Extract the [X, Y] coordinate from the center of the cell holding the provided text.  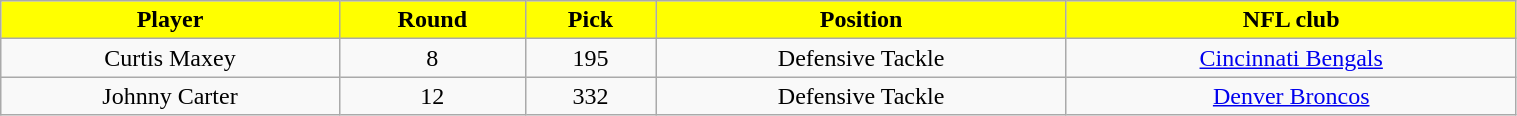
12 [432, 96]
Position [862, 20]
Round [432, 20]
Johnny Carter [170, 96]
Cincinnati Bengals [1291, 58]
Curtis Maxey [170, 58]
Player [170, 20]
Pick [590, 20]
NFL club [1291, 20]
332 [590, 96]
195 [590, 58]
8 [432, 58]
Denver Broncos [1291, 96]
